Scan for the cell matching the given text and deliver its (X, Y) coordinate at center. 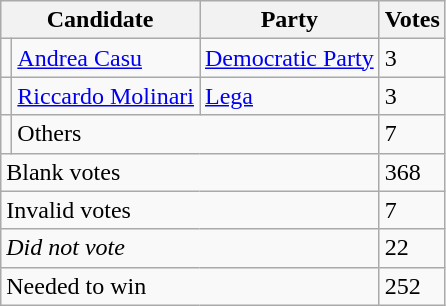
Others (196, 134)
22 (412, 248)
Lega (290, 96)
Votes (412, 20)
Needed to win (190, 286)
Did not vote (190, 248)
Democratic Party (290, 58)
368 (412, 172)
252 (412, 286)
Riccardo Molinari (106, 96)
Candidate (100, 20)
Party (290, 20)
Andrea Casu (106, 58)
Blank votes (190, 172)
Invalid votes (190, 210)
